Search for the cell housing the specified text and yield its [x, y] center coordinate. 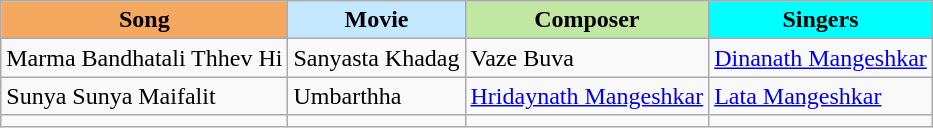
Song [144, 20]
Composer [587, 20]
Umbarthha [376, 96]
Dinanath Mangeshkar [821, 58]
Marma Bandhatali Thhev Hi [144, 58]
Singers [821, 20]
Sunya Sunya Maifalit [144, 96]
Hridaynath Mangeshkar [587, 96]
Lata Mangeshkar [821, 96]
Sanyasta Khadag [376, 58]
Movie [376, 20]
Vaze Buva [587, 58]
